Find where the given text appears and provide that cell's center as (X, Y) coordinate. 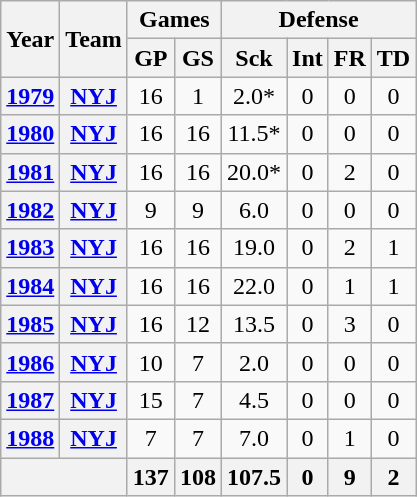
Int (308, 58)
11.5* (254, 134)
13.5 (254, 324)
1979 (30, 96)
Defense (318, 20)
108 (198, 477)
1987 (30, 400)
137 (150, 477)
20.0* (254, 172)
1983 (30, 248)
Team (94, 39)
1980 (30, 134)
3 (350, 324)
TD (393, 58)
FR (350, 58)
2.0 (254, 362)
1981 (30, 172)
19.0 (254, 248)
10 (150, 362)
4.5 (254, 400)
1988 (30, 438)
GS (198, 58)
7.0 (254, 438)
Sck (254, 58)
Games (174, 20)
Year (30, 39)
GP (150, 58)
2.0* (254, 96)
12 (198, 324)
1985 (30, 324)
15 (150, 400)
107.5 (254, 477)
22.0 (254, 286)
1982 (30, 210)
1986 (30, 362)
6.0 (254, 210)
1984 (30, 286)
